Return the (X, Y) coordinate for the center point of the cell that contains the specified text.  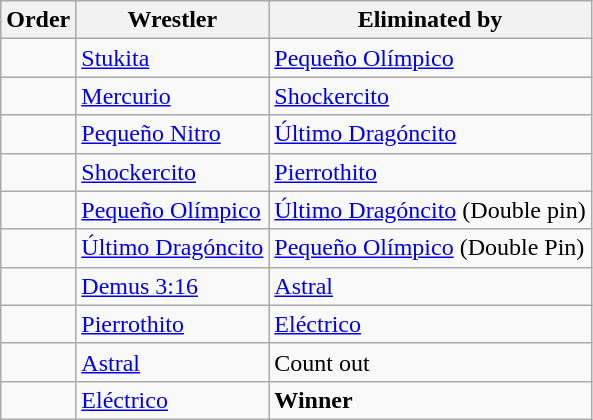
Wrestler (172, 20)
Stukita (172, 58)
Order (38, 20)
Último Dragóncito (Double pin) (430, 210)
Winner (430, 400)
Eliminated by (430, 20)
Mercurio (172, 96)
Pequeño Olímpico (Double Pin) (430, 248)
Demus 3:16 (172, 286)
Count out (430, 362)
Pequeño Nitro (172, 134)
